Find where the given text appears and provide that cell's center as [x, y] coordinate. 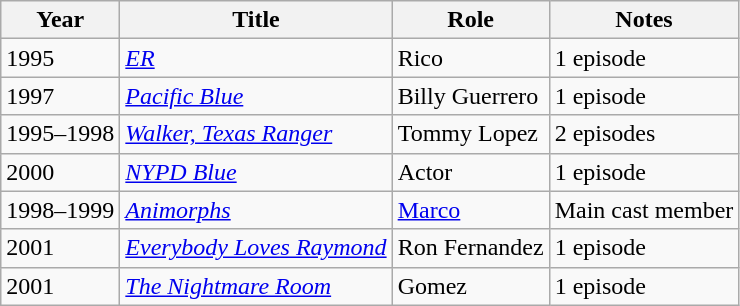
Actor [470, 172]
Animorphs [256, 210]
2 episodes [644, 134]
Title [256, 20]
Gomez [470, 286]
1997 [60, 96]
Year [60, 20]
2000 [60, 172]
Pacific Blue [256, 96]
Rico [470, 58]
NYPD Blue [256, 172]
Tommy Lopez [470, 134]
Billy Guerrero [470, 96]
Everybody Loves Raymond [256, 248]
Role [470, 20]
Main cast member [644, 210]
Notes [644, 20]
1995–1998 [60, 134]
The Nightmare Room [256, 286]
Ron Fernandez [470, 248]
ER [256, 58]
Marco [470, 210]
Walker, Texas Ranger [256, 134]
1995 [60, 58]
1998–1999 [60, 210]
